From the cell containing the given text, extract its center point as (x, y) coordinate. 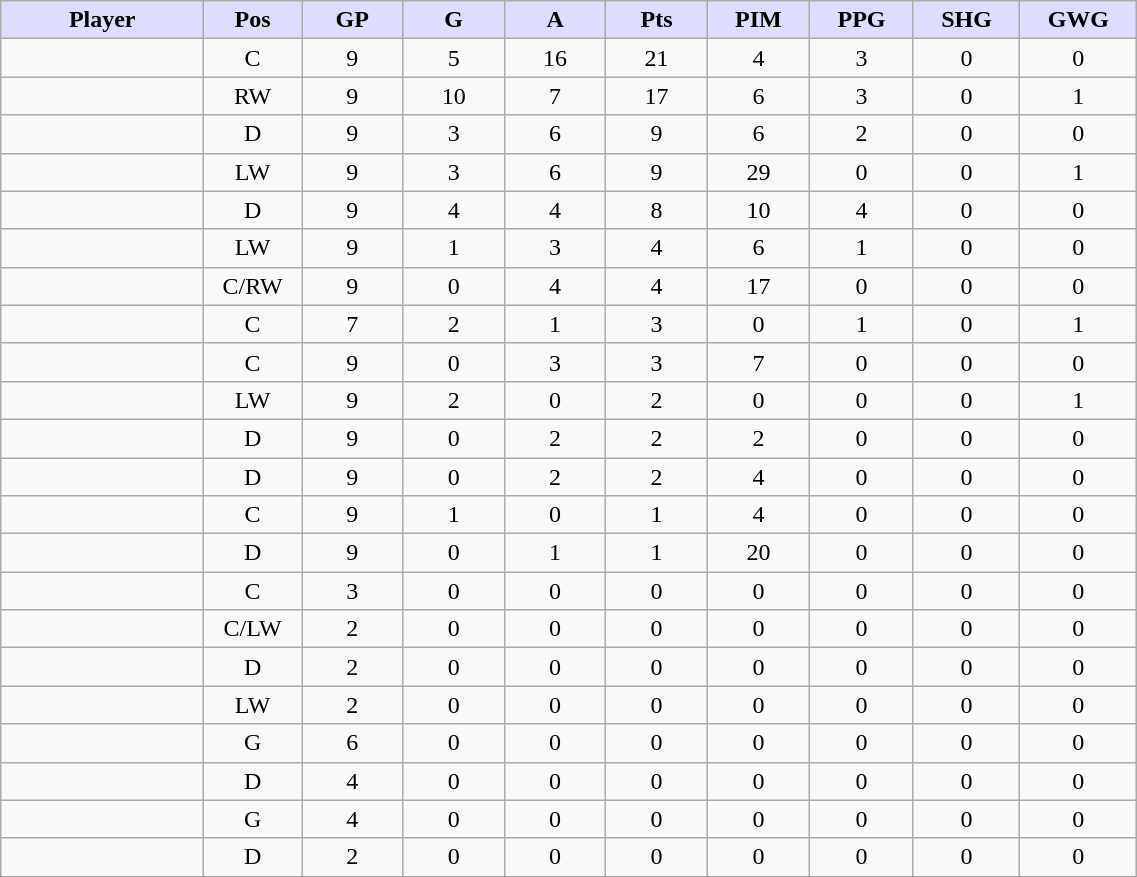
Pts (656, 20)
Player (102, 20)
RW (253, 96)
5 (454, 58)
PPG (862, 20)
29 (758, 172)
20 (758, 553)
Pos (253, 20)
A (554, 20)
8 (656, 210)
GWG (1078, 20)
PIM (758, 20)
C/RW (253, 286)
C/LW (253, 629)
16 (554, 58)
SHG (966, 20)
GP (352, 20)
21 (656, 58)
